Identify which cell holds the provided text, then report its [X, Y] central coordinate. 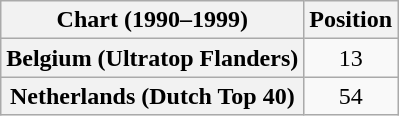
Position [351, 20]
Chart (1990–1999) [152, 20]
54 [351, 96]
Netherlands (Dutch Top 40) [152, 96]
Belgium (Ultratop Flanders) [152, 58]
13 [351, 58]
